Pinpoint the cell where the given text exists, returning its [X, Y] midpoint coordinate. 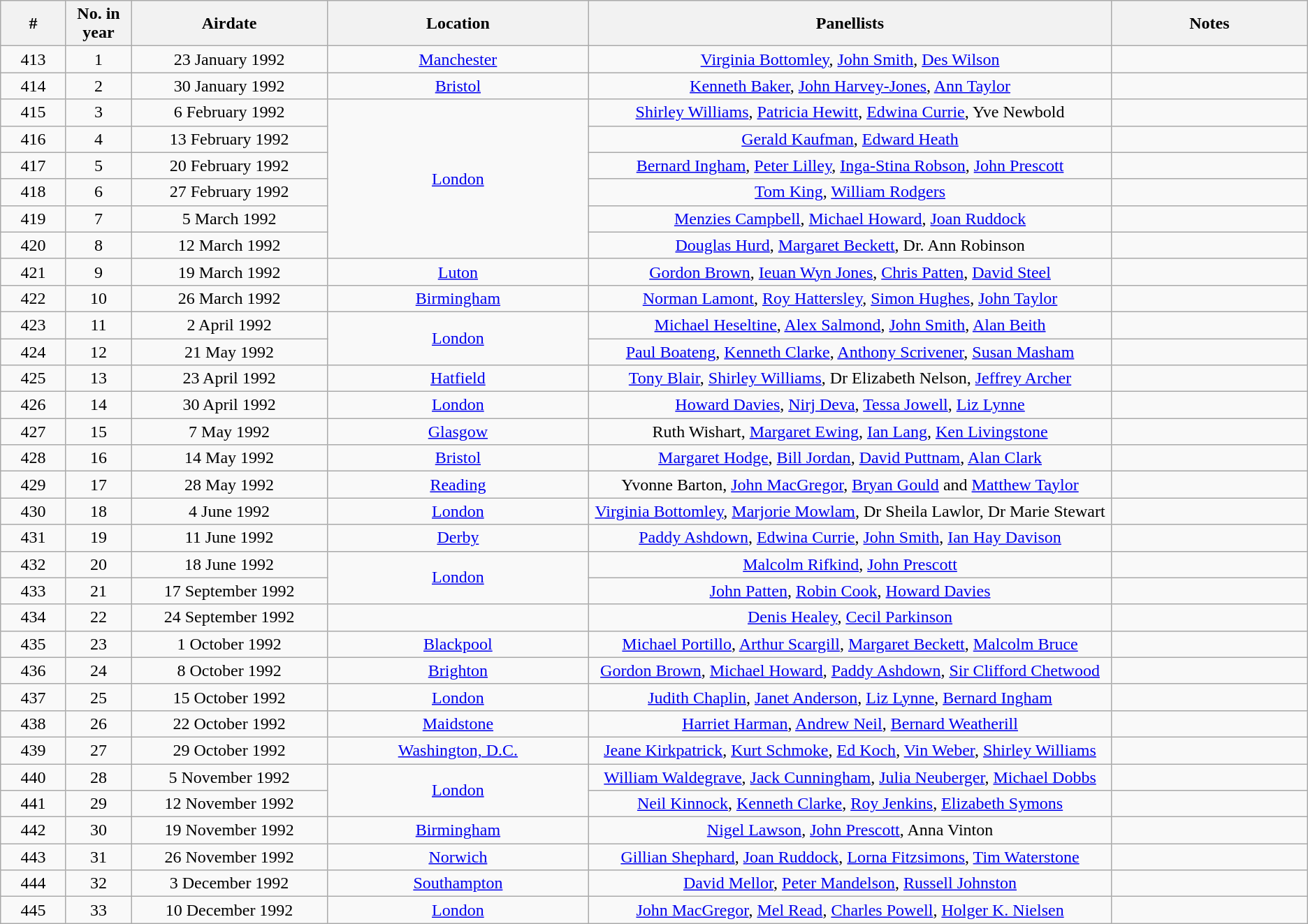
3 [99, 112]
15 [99, 432]
425 [34, 379]
Maidstone [458, 724]
13 [99, 379]
William Waldegrave, Jack Cunningham, Julia Neuberger, Michael Dobbs [850, 777]
24 [99, 670]
Derby [458, 538]
416 [34, 139]
Kenneth Baker, John Harvey-Jones, Ann Taylor [850, 86]
20 [99, 564]
Hatfield [458, 379]
27 [99, 750]
11 [99, 325]
30 April 1992 [229, 405]
31 [99, 857]
33 [99, 910]
7 [99, 219]
19 November 1992 [229, 830]
433 [34, 591]
12 November 1992 [229, 804]
8 October 1992 [229, 670]
441 [34, 804]
418 [34, 192]
435 [34, 644]
21 [99, 591]
Norman Lamont, Roy Hattersley, Simon Hughes, John Taylor [850, 298]
422 [34, 298]
Gerald Kaufman, Edward Heath [850, 139]
Shirley Williams, Patricia Hewitt, Edwina Currie, Yve Newbold [850, 112]
18 June 1992 [229, 564]
423 [34, 325]
8 [99, 245]
26 March 1992 [229, 298]
Nigel Lawson, John Prescott, Anna Vinton [850, 830]
Southampton [458, 883]
Gordon Brown, Michael Howard, Paddy Ashdown, Sir Clifford Chetwood [850, 670]
19 [99, 538]
16 [99, 458]
21 May 1992 [229, 351]
445 [34, 910]
23 [99, 644]
14 May 1992 [229, 458]
20 February 1992 [229, 166]
28 May 1992 [229, 485]
Bernard Ingham, Peter Lilley, Inga-Stina Robson, John Prescott [850, 166]
436 [34, 670]
19 March 1992 [229, 272]
1 October 1992 [229, 644]
22 [99, 617]
6 February 1992 [229, 112]
John MacGregor, Mel Read, Charles Powell, Holger K. Nielsen [850, 910]
23 April 1992 [229, 379]
3 December 1992 [229, 883]
417 [34, 166]
Glasgow [458, 432]
444 [34, 883]
25 [99, 697]
430 [34, 511]
Paul Boateng, Kenneth Clarke, Anthony Scrivener, Susan Masham [850, 351]
18 [99, 511]
439 [34, 750]
Notes [1210, 24]
12 March 1992 [229, 245]
Panellists [850, 24]
5 March 1992 [229, 219]
28 [99, 777]
Michael Portillo, Arthur Scargill, Margaret Beckett, Malcolm Bruce [850, 644]
4 June 1992 [229, 511]
424 [34, 351]
413 [34, 59]
No. in year [99, 24]
10 December 1992 [229, 910]
Denis Healey, Cecil Parkinson [850, 617]
David Mellor, Peter Mandelson, Russell Johnston [850, 883]
429 [34, 485]
6 [99, 192]
427 [34, 432]
Tony Blair, Shirley Williams, Dr Elizabeth Nelson, Jeffrey Archer [850, 379]
24 September 1992 [229, 617]
14 [99, 405]
Yvonne Barton, John MacGregor, Bryan Gould and Matthew Taylor [850, 485]
Margaret Hodge, Bill Jordan, David Puttnam, Alan Clark [850, 458]
Gordon Brown, Ieuan Wyn Jones, Chris Patten, David Steel [850, 272]
5 November 1992 [229, 777]
443 [34, 857]
438 [34, 724]
32 [99, 883]
Ruth Wishart, Margaret Ewing, Ian Lang, Ken Livingstone [850, 432]
22 October 1992 [229, 724]
Howard Davies, Nirj Deva, Tessa Jowell, Liz Lynne [850, 405]
John Patten, Robin Cook, Howard Davies [850, 591]
Judith Chaplin, Janet Anderson, Liz Lynne, Bernard Ingham [850, 697]
2 [99, 86]
431 [34, 538]
7 May 1992 [229, 432]
30 January 1992 [229, 86]
2 April 1992 [229, 325]
419 [34, 219]
Tom King, William Rodgers [850, 192]
15 October 1992 [229, 697]
Virginia Bottomley, John Smith, Des Wilson [850, 59]
Menzies Campbell, Michael Howard, Joan Ruddock [850, 219]
26 [99, 724]
4 [99, 139]
27 February 1992 [229, 192]
1 [99, 59]
Luton [458, 272]
29 October 1992 [229, 750]
23 January 1992 [229, 59]
17 September 1992 [229, 591]
Location [458, 24]
# [34, 24]
Washington, D.C. [458, 750]
Gillian Shephard, Joan Ruddock, Lorna Fitzsimons, Tim Waterstone [850, 857]
428 [34, 458]
Neil Kinnock, Kenneth Clarke, Roy Jenkins, Elizabeth Symons [850, 804]
415 [34, 112]
17 [99, 485]
Michael Heseltine, Alex Salmond, John Smith, Alan Beith [850, 325]
Douglas Hurd, Margaret Beckett, Dr. Ann Robinson [850, 245]
29 [99, 804]
12 [99, 351]
432 [34, 564]
Manchester [458, 59]
Harriet Harman, Andrew Neil, Bernard Weatherill [850, 724]
Blackpool [458, 644]
442 [34, 830]
437 [34, 697]
5 [99, 166]
421 [34, 272]
Jeane Kirkpatrick, Kurt Schmoke, Ed Koch, Vin Weber, Shirley Williams [850, 750]
Malcolm Rifkind, John Prescott [850, 564]
11 June 1992 [229, 538]
440 [34, 777]
26 November 1992 [229, 857]
434 [34, 617]
414 [34, 86]
Airdate [229, 24]
13 February 1992 [229, 139]
10 [99, 298]
420 [34, 245]
Virginia Bottomley, Marjorie Mowlam, Dr Sheila Lawlor, Dr Marie Stewart [850, 511]
Reading [458, 485]
Paddy Ashdown, Edwina Currie, John Smith, Ian Hay Davison [850, 538]
9 [99, 272]
426 [34, 405]
Norwich [458, 857]
30 [99, 830]
Brighton [458, 670]
